Scan for the cell matching the given text and deliver its [x, y] coordinate at center. 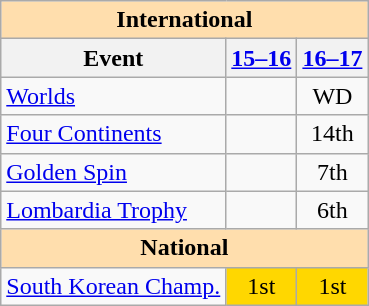
National [184, 248]
Event [114, 58]
14th [332, 134]
South Korean Champ. [114, 286]
International [184, 20]
Four Continents [114, 134]
15–16 [262, 58]
6th [332, 210]
WD [332, 96]
Lombardia Trophy [114, 210]
7th [332, 172]
16–17 [332, 58]
Worlds [114, 96]
Golden Spin [114, 172]
